Return (X, Y) of the center of cell containing provided text 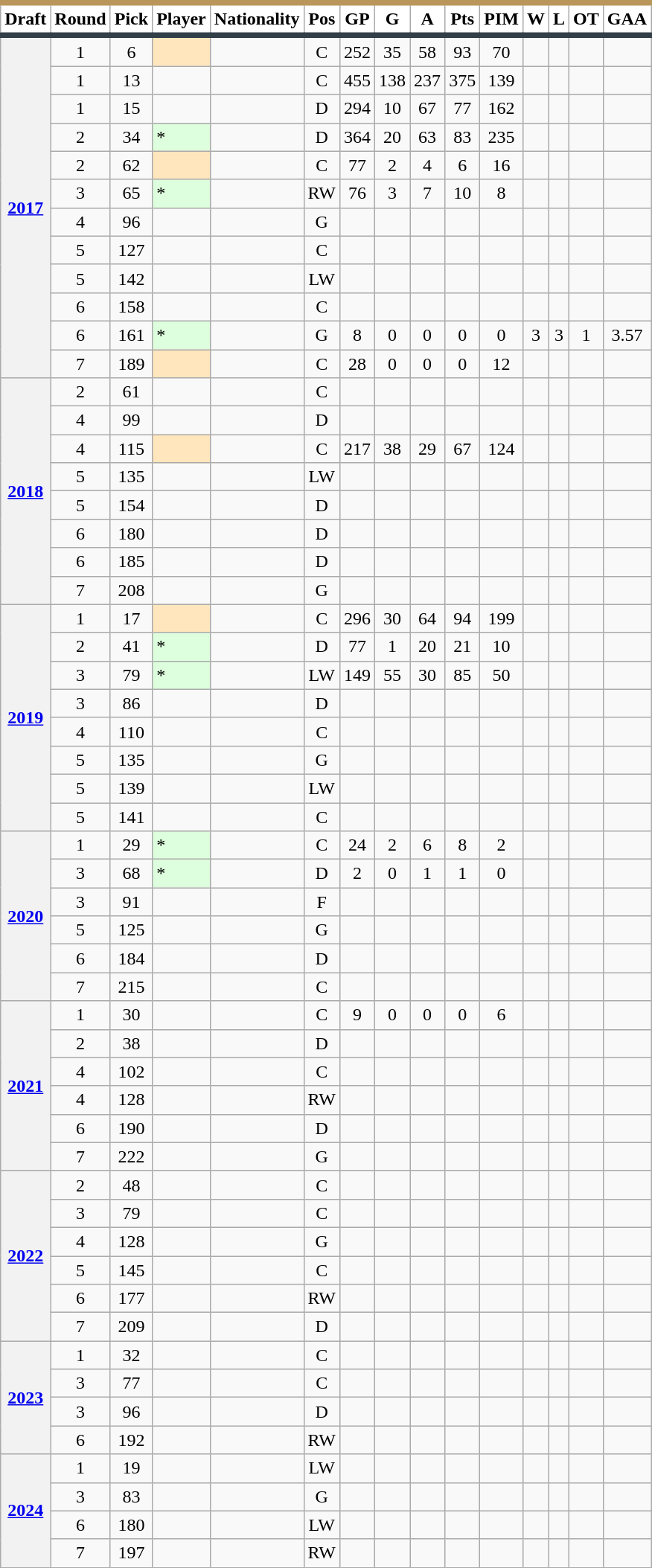
235 (502, 137)
Pts (463, 19)
2022 (25, 1255)
55 (393, 675)
16 (502, 165)
13 (131, 80)
9 (357, 1015)
93 (463, 51)
32 (131, 1355)
Pick (131, 19)
209 (131, 1327)
184 (131, 959)
2017 (25, 207)
190 (131, 1128)
215 (131, 987)
2021 (25, 1086)
154 (131, 505)
A (427, 19)
Nationality (257, 19)
149 (357, 675)
Player (182, 19)
Pos (322, 19)
19 (131, 1468)
125 (131, 930)
2020 (25, 916)
94 (463, 618)
2018 (25, 491)
237 (427, 80)
L (558, 19)
Round (80, 19)
252 (357, 51)
161 (131, 335)
OT (587, 19)
61 (131, 392)
PIM (502, 19)
189 (131, 364)
2024 (25, 1511)
294 (357, 109)
142 (131, 278)
Draft (25, 19)
110 (131, 732)
64 (427, 618)
364 (357, 137)
86 (131, 703)
GP (357, 19)
141 (131, 816)
2023 (25, 1398)
124 (502, 449)
145 (131, 1270)
2019 (25, 717)
296 (357, 618)
58 (427, 51)
197 (131, 1553)
35 (393, 51)
158 (131, 307)
185 (131, 562)
F (322, 902)
192 (131, 1440)
76 (357, 193)
41 (131, 647)
199 (502, 618)
138 (393, 80)
62 (131, 165)
W (536, 19)
21 (463, 647)
222 (131, 1156)
63 (427, 137)
85 (463, 675)
34 (131, 137)
375 (463, 80)
162 (502, 109)
GAA (627, 19)
68 (131, 874)
102 (131, 1072)
217 (357, 449)
12 (502, 364)
91 (131, 902)
15 (131, 109)
50 (502, 675)
17 (131, 618)
455 (357, 80)
127 (131, 250)
115 (131, 449)
208 (131, 590)
177 (131, 1299)
3.57 (627, 335)
65 (131, 193)
24 (357, 845)
48 (131, 1185)
99 (131, 420)
28 (357, 364)
70 (502, 51)
